Search for the cell housing the specified text and yield its (x, y) center coordinate. 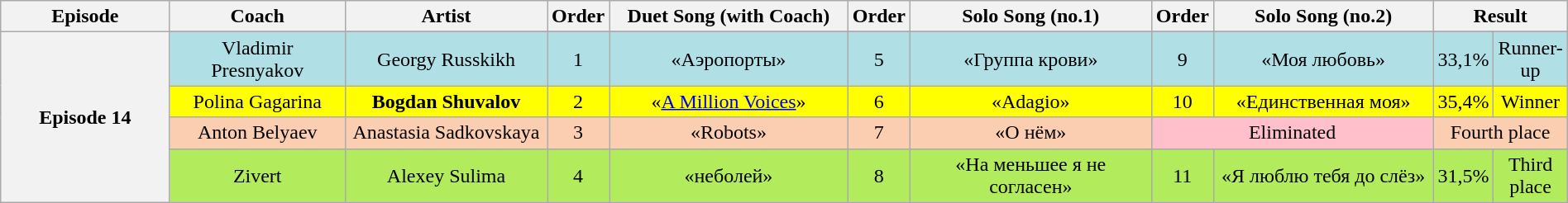
4 (579, 175)
31,5% (1464, 175)
Result (1500, 17)
«Robots» (729, 133)
Artist (446, 17)
«О нём» (1030, 133)
35,4% (1464, 101)
Georgy Russkikh (446, 59)
Episode 14 (85, 117)
33,1% (1464, 59)
Fourth place (1500, 133)
«Я люблю тебя до слёз» (1323, 175)
«Аэропорты» (729, 59)
Polina Gagarina (258, 101)
3 (579, 133)
Bogdan Shuvalov (446, 101)
Runner-up (1530, 59)
Episode (85, 17)
2 (579, 101)
Solo Song (no.2) (1323, 17)
Solo Song (no.1) (1030, 17)
«Единственная моя» (1323, 101)
Eliminated (1292, 133)
11 (1183, 175)
Third place (1530, 175)
Winner (1530, 101)
Duet Song (with Coach) (729, 17)
9 (1183, 59)
Vladimir Presnyakov (258, 59)
5 (878, 59)
10 (1183, 101)
Coach (258, 17)
«Группа крови» (1030, 59)
Zivert (258, 175)
Anastasia Sadkovskaya (446, 133)
1 (579, 59)
«Моя любовь» (1323, 59)
Anton Belyaev (258, 133)
6 (878, 101)
«На меньшее я не согласен» (1030, 175)
«Adagio» (1030, 101)
Alexey Sulima (446, 175)
«A Million Voices» (729, 101)
8 (878, 175)
«неболей» (729, 175)
7 (878, 133)
